Determine the [X, Y] coordinate at the center of the cell enclosing the given text.  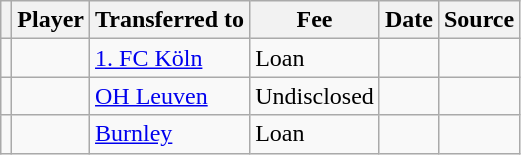
Transferred to [170, 20]
Burnley [170, 134]
Fee [315, 20]
OH Leuven [170, 96]
Undisclosed [315, 96]
Player [51, 20]
Date [408, 20]
Source [478, 20]
1. FC Köln [170, 58]
